From the cell containing the given text, extract its center point as (X, Y) coordinate. 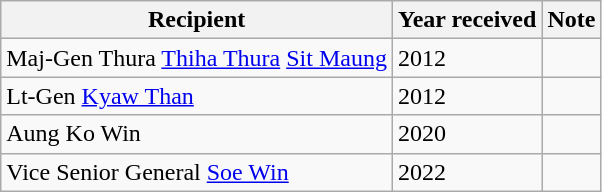
2022 (466, 172)
2020 (466, 134)
Note (572, 20)
Year received (466, 20)
Vice Senior General Soe Win (197, 172)
Aung Ko Win (197, 134)
Lt-Gen Kyaw Than (197, 96)
Maj-Gen Thura Thiha Thura Sit Maung (197, 58)
Recipient (197, 20)
